Capture the cell that displays the provided text and extract its (X, Y) central coordinate. 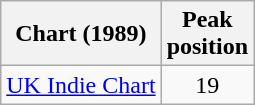
19 (207, 85)
Chart (1989) (81, 34)
UK Indie Chart (81, 85)
Peakposition (207, 34)
